Search for the cell housing the specified text and yield its (X, Y) center coordinate. 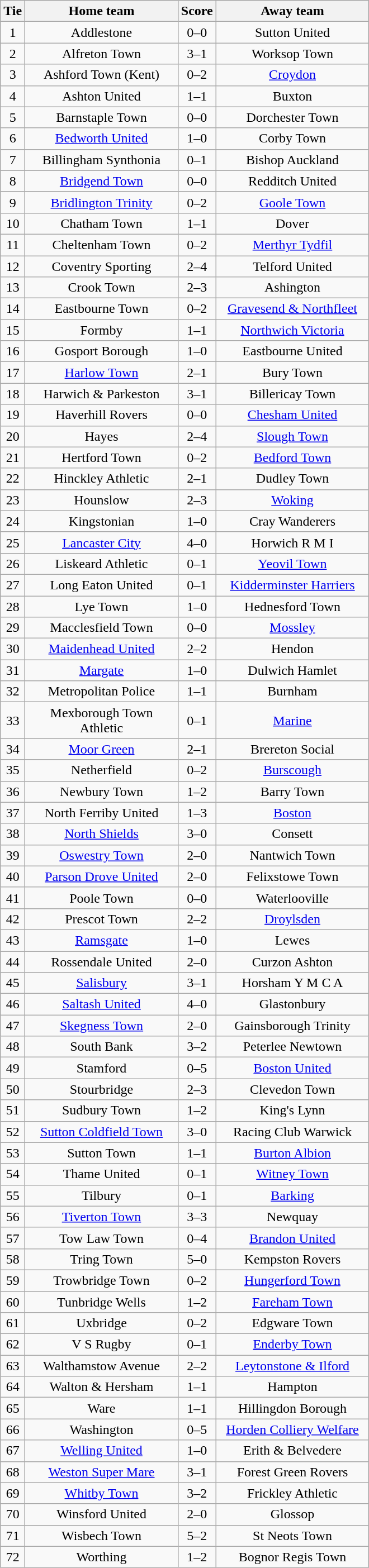
Dudley Town (292, 479)
Hounslow (102, 500)
Witney Town (292, 1174)
6 (13, 139)
21 (13, 457)
Lancaster City (102, 542)
Ramsgate (102, 940)
33 (13, 721)
Barking (292, 1195)
Crook Town (102, 288)
Mexborough Town Athletic (102, 721)
8 (13, 181)
Newbury Town (102, 792)
32 (13, 692)
66 (13, 1429)
29 (13, 628)
35 (13, 770)
Stourbridge (102, 1089)
Ashford Town (Kent) (102, 75)
Worksop Town (292, 54)
North Shields (102, 834)
Rossendale United (102, 961)
Hillingdon Borough (292, 1408)
Bishop Auckland (292, 160)
5–2 (197, 1536)
Peterlee Newtown (292, 1047)
Billingham Synthonia (102, 160)
Yeovil Town (292, 564)
57 (13, 1238)
Croydon (292, 75)
50 (13, 1089)
Gravesend & Northfleet (292, 309)
Dorchester Town (292, 117)
Redditch United (292, 181)
34 (13, 749)
Telford United (292, 266)
Macclesfield Town (102, 628)
31 (13, 670)
5–0 (197, 1259)
Newquay (292, 1217)
40 (13, 876)
14 (13, 309)
55 (13, 1195)
Hungerford Town (292, 1280)
Buxton (292, 96)
Tiverton Town (102, 1217)
South Bank (102, 1047)
Harwich & Parkeston (102, 394)
Tunbridge Wells (102, 1302)
Coventry Sporting (102, 266)
Formby (102, 330)
Washington (102, 1429)
Burton Albion (292, 1153)
52 (13, 1132)
Sutton United (292, 32)
Tilbury (102, 1195)
Chatham Town (102, 223)
69 (13, 1493)
Bognor Regis Town (292, 1557)
Hinckley Athletic (102, 479)
Eastbourne United (292, 351)
Horsham Y M C A (292, 983)
Addlestone (102, 32)
9 (13, 202)
24 (13, 521)
36 (13, 792)
Skegness Town (102, 1026)
Uxbridge (102, 1323)
Tow Law Town (102, 1238)
10 (13, 223)
Netherfield (102, 770)
Kempston Rovers (292, 1259)
Oswestry Town (102, 855)
Consett (292, 834)
Ashton United (102, 96)
23 (13, 500)
Stamford (102, 1068)
42 (13, 919)
Haverhill Rovers (102, 415)
Alfreton Town (102, 54)
Hednesford Town (292, 606)
Poole Town (102, 898)
46 (13, 1004)
Slough Town (292, 436)
Dulwich Hamlet (292, 670)
Trowbridge Town (102, 1280)
Gosport Borough (102, 351)
Fareham Town (292, 1302)
39 (13, 855)
15 (13, 330)
Tie (13, 11)
38 (13, 834)
Score (197, 11)
3 (13, 75)
V S Rugby (102, 1345)
Hertford Town (102, 457)
58 (13, 1259)
Barnstaple Town (102, 117)
Kidderminster Harriers (292, 585)
St Neots Town (292, 1536)
56 (13, 1217)
0–4 (197, 1238)
19 (13, 415)
Margate (102, 670)
King's Lynn (292, 1111)
20 (13, 436)
Gainsborough Trinity (292, 1026)
51 (13, 1111)
Weston Super Mare (102, 1472)
Thame United (102, 1174)
62 (13, 1345)
53 (13, 1153)
28 (13, 606)
Parson Drove United (102, 876)
Bedford Town (292, 457)
Dover (292, 223)
Moor Green (102, 749)
Droylsden (292, 919)
16 (13, 351)
Bridlington Trinity (102, 202)
Forest Green Rovers (292, 1472)
Enderby Town (292, 1345)
Hampton (292, 1387)
Wisbech Town (102, 1536)
43 (13, 940)
60 (13, 1302)
Brandon United (292, 1238)
Billericay Town (292, 394)
Whitby Town (102, 1493)
4 (13, 96)
Northwich Victoria (292, 330)
68 (13, 1472)
Bury Town (292, 373)
70 (13, 1514)
Welling United (102, 1451)
49 (13, 1068)
11 (13, 245)
Racing Club Warwick (292, 1132)
30 (13, 649)
Liskeard Athletic (102, 564)
Curzon Ashton (292, 961)
Winsford United (102, 1514)
Tring Town (102, 1259)
17 (13, 373)
12 (13, 266)
Sutton Coldfield Town (102, 1132)
5 (13, 117)
25 (13, 542)
Horden Colliery Welfare (292, 1429)
Waterlooville (292, 898)
Nantwich Town (292, 855)
Goole Town (292, 202)
Prescot Town (102, 919)
Worthing (102, 1557)
Ware (102, 1408)
Bedworth United (102, 139)
18 (13, 394)
Frickley Athletic (292, 1493)
Brereton Social (292, 749)
72 (13, 1557)
Sutton Town (102, 1153)
3–3 (197, 1217)
1 (13, 32)
Felixstowe Town (292, 876)
Bridgend Town (102, 181)
Glossop (292, 1514)
27 (13, 585)
1–3 (197, 813)
63 (13, 1366)
13 (13, 288)
Glastonbury (292, 1004)
7 (13, 160)
44 (13, 961)
Chesham United (292, 415)
Woking (292, 500)
Walton & Hersham (102, 1387)
Home team (102, 11)
54 (13, 1174)
Eastbourne Town (102, 309)
Corby Town (292, 139)
Clevedon Town (292, 1089)
Horwich R M I (292, 542)
Leytonstone & Ilford (292, 1366)
Edgware Town (292, 1323)
Erith & Belvedere (292, 1451)
Marine (292, 721)
Barry Town (292, 792)
37 (13, 813)
Ashington (292, 288)
North Ferriby United (102, 813)
61 (13, 1323)
Away team (292, 11)
Salisbury (102, 983)
Maidenhead United (102, 649)
48 (13, 1047)
2 (13, 54)
Long Eaton United (102, 585)
45 (13, 983)
59 (13, 1280)
Boston (292, 813)
Sudbury Town (102, 1111)
41 (13, 898)
Merthyr Tydfil (292, 245)
Hayes (102, 436)
Kingstonian (102, 521)
71 (13, 1536)
Cheltenham Town (102, 245)
47 (13, 1026)
22 (13, 479)
Mossley (292, 628)
Burscough (292, 770)
Saltash United (102, 1004)
Burnham (292, 692)
Harlow Town (102, 373)
65 (13, 1408)
26 (13, 564)
Lewes (292, 940)
64 (13, 1387)
Cray Wanderers (292, 521)
Lye Town (102, 606)
Metropolitan Police (102, 692)
Hendon (292, 649)
Boston United (292, 1068)
67 (13, 1451)
Walthamstow Avenue (102, 1366)
